Find where the given text appears and provide that cell's center as [X, Y] coordinate. 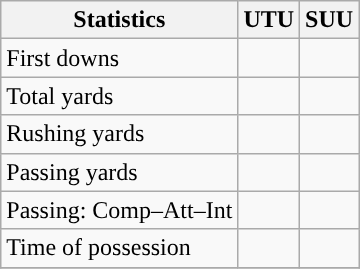
Statistics [120, 20]
UTU [269, 20]
SUU [330, 20]
Time of possession [120, 248]
Total yards [120, 96]
Rushing yards [120, 134]
Passing yards [120, 172]
Passing: Comp–Att–Int [120, 210]
First downs [120, 58]
